Determine the [x, y] coordinate at the center of the cell enclosing the given text.  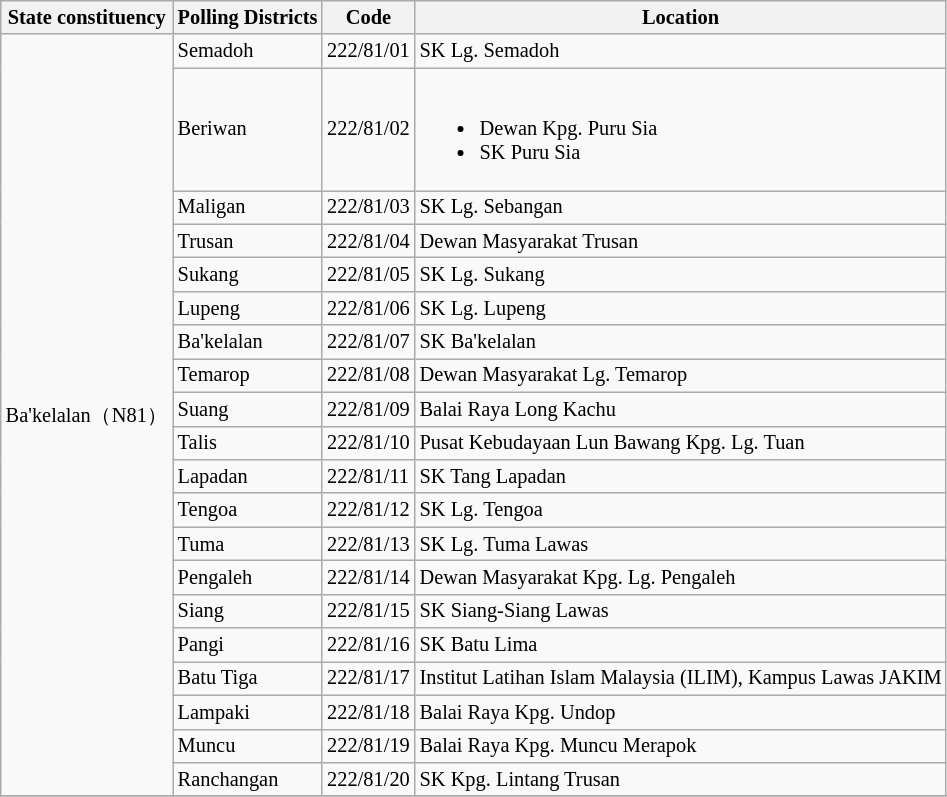
SK Kpg. Lintang Trusan [681, 779]
222/81/19 [368, 746]
Dewan Masyarakat Lg. Temarop [681, 375]
Batu Tiga [248, 678]
Balai Raya Kpg. Undop [681, 712]
Pengaleh [248, 577]
Trusan [248, 241]
Dewan Masyarakat Trusan [681, 241]
222/81/10 [368, 443]
Balai Raya Long Kachu [681, 409]
SK Lg. Sukang [681, 274]
222/81/18 [368, 712]
Polling Districts [248, 17]
Semadoh [248, 51]
SK Siang-Siang Lawas [681, 611]
222/81/04 [368, 241]
State constituency [87, 17]
SK Lg. Tengoa [681, 510]
SK Tang Lapadan [681, 476]
222/81/03 [368, 207]
Sukang [248, 274]
Pusat Kebudayaan Lun Bawang Kpg. Lg. Tuan [681, 443]
Maligan [248, 207]
Siang [248, 611]
Institut Latihan Islam Malaysia (ILIM), Kampus Lawas JAKIM [681, 678]
222/81/01 [368, 51]
SK Batu Lima [681, 645]
Balai Raya Kpg. Muncu Merapok [681, 746]
Lupeng [248, 308]
222/81/13 [368, 544]
Tengoa [248, 510]
SK Lg. Sebangan [681, 207]
Muncu [248, 746]
SK Ba'kelalan [681, 342]
222/81/09 [368, 409]
Lapadan [248, 476]
Code [368, 17]
Ranchangan [248, 779]
222/81/02 [368, 129]
Dewan Kpg. Puru SiaSK Puru Sia [681, 129]
Talis [248, 443]
Beriwan [248, 129]
SK Lg. Semadoh [681, 51]
222/81/11 [368, 476]
222/81/12 [368, 510]
Tuma [248, 544]
222/81/06 [368, 308]
222/81/07 [368, 342]
Dewan Masyarakat Kpg. Lg. Pengaleh [681, 577]
222/81/08 [368, 375]
SK Lg. Tuma Lawas [681, 544]
Lampaki [248, 712]
222/81/14 [368, 577]
SK Lg. Lupeng [681, 308]
Ba'kelalan（N81） [87, 415]
222/81/05 [368, 274]
Suang [248, 409]
Ba'kelalan [248, 342]
Location [681, 17]
222/81/17 [368, 678]
Temarop [248, 375]
222/81/20 [368, 779]
Pangi [248, 645]
222/81/16 [368, 645]
222/81/15 [368, 611]
